From the cell containing the given text, extract its center point as [x, y] coordinate. 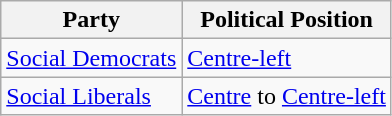
Centre to Centre-left [287, 96]
Centre-left [287, 58]
Party [92, 20]
Social Liberals [92, 96]
Social Democrats [92, 58]
Political Position [287, 20]
